Scan for the cell matching the given text and deliver its [X, Y] coordinate at center. 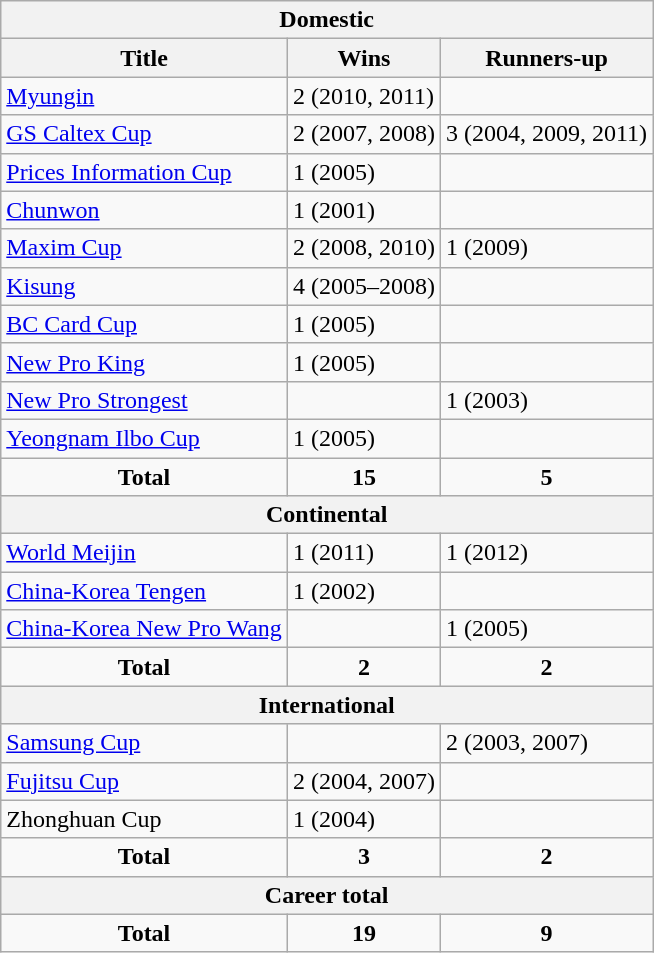
Yeongnam Ilbo Cup [144, 438]
3 (2004, 2009, 2011) [546, 134]
1 (2011) [364, 553]
2 (2004, 2007) [364, 781]
BC Card Cup [144, 324]
2 (2010, 2011) [364, 96]
Fujitsu Cup [144, 781]
Prices Information Cup [144, 172]
New Pro King [144, 362]
Title [144, 58]
Wins [364, 58]
China-Korea Tengen [144, 591]
Zhonghuan Cup [144, 819]
2 (2008, 2010) [364, 248]
9 [546, 933]
Domestic [327, 20]
Chunwon [144, 210]
15 [364, 477]
3 [364, 857]
Maxim Cup [144, 248]
Samsung Cup [144, 743]
1 (2002) [364, 591]
1 (2009) [546, 248]
1 (2003) [546, 400]
New Pro Strongest [144, 400]
2 (2003, 2007) [546, 743]
1 (2004) [364, 819]
4 (2005–2008) [364, 286]
Myungin [144, 96]
World Meijin [144, 553]
Runners-up [546, 58]
Kisung [144, 286]
Career total [327, 895]
5 [546, 477]
International [327, 705]
1 (2001) [364, 210]
Continental [327, 515]
2 (2007, 2008) [364, 134]
19 [364, 933]
GS Caltex Cup [144, 134]
1 (2012) [546, 553]
China-Korea New Pro Wang [144, 629]
